From the cell containing the given text, extract its center point as [X, Y] coordinate. 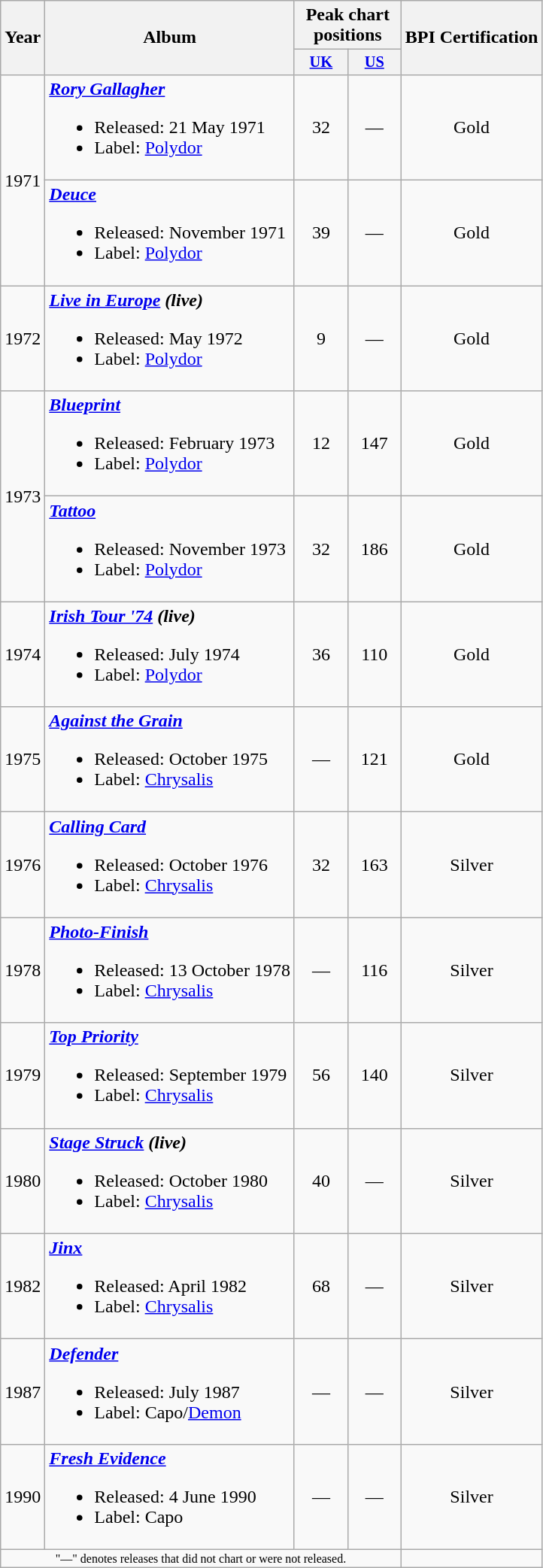
Against the GrainReleased: October 1975Label: Chrysalis [170, 760]
Album [170, 38]
Irish Tour '74 (live)Released: July 1974Label: Polydor [170, 654]
Fresh EvidenceReleased: 4 June 1990Label: Capo [170, 1497]
US [375, 62]
163 [375, 865]
Peak chart positions [347, 26]
1974 [23, 654]
JinxReleased: April 1982Label: Chrysalis [170, 1286]
36 [320, 654]
DeuceReleased: November 1971Label: Polydor [170, 233]
186 [375, 549]
1979 [23, 1075]
116 [375, 970]
1978 [23, 970]
1975 [23, 760]
Year [23, 38]
1972 [23, 338]
9 [320, 338]
1971 [23, 180]
UK [320, 62]
Live in Europe (live)Released: May 1972Label: Polydor [170, 338]
1973 [23, 496]
BPI Certification [472, 38]
1980 [23, 1181]
Stage Struck (live)Released: October 1980Label: Chrysalis [170, 1181]
Top PriorityReleased: September 1979Label: Chrysalis [170, 1075]
"—" denotes releases that did not chart or were not released. [201, 1558]
Rory GallagherReleased: 21 May 1971Label: Polydor [170, 127]
147 [375, 444]
56 [320, 1075]
121 [375, 760]
140 [375, 1075]
1976 [23, 865]
1990 [23, 1497]
1987 [23, 1391]
39 [320, 233]
110 [375, 654]
TattooReleased: November 1973Label: Polydor [170, 549]
40 [320, 1181]
1982 [23, 1286]
Photo-FinishReleased: 13 October 1978Label: Chrysalis [170, 970]
DefenderReleased: July 1987Label: Capo/Demon [170, 1391]
68 [320, 1286]
BlueprintReleased: February 1973Label: Polydor [170, 444]
Calling CardReleased: October 1976Label: Chrysalis [170, 865]
12 [320, 444]
